Locate the cell with the specified text and output its [X, Y] center coordinate. 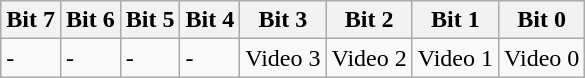
Video 2 [369, 58]
Bit 0 [542, 20]
Bit 5 [150, 20]
Video 3 [283, 58]
Bit 2 [369, 20]
Video 0 [542, 58]
Bit 6 [90, 20]
Bit 7 [31, 20]
Bit 3 [283, 20]
Video 1 [455, 58]
Bit 1 [455, 20]
Bit 4 [210, 20]
